Scan for the cell matching the given text and deliver its (X, Y) coordinate at center. 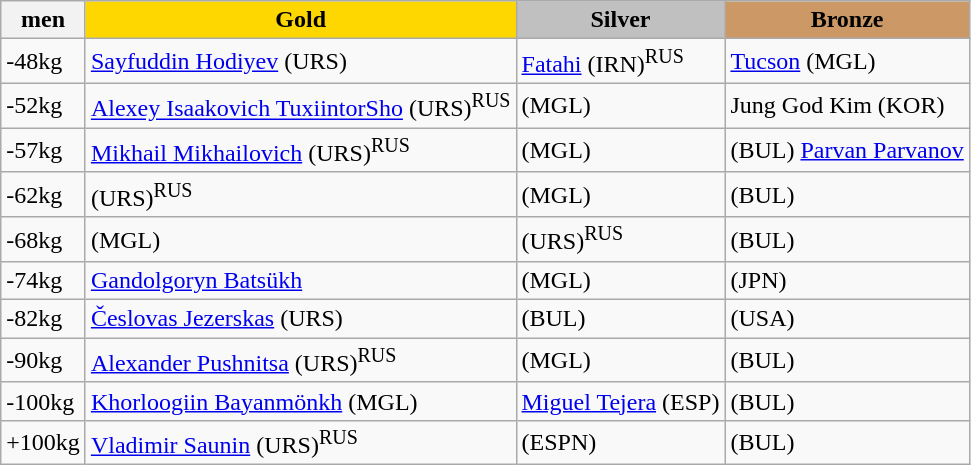
-90kg (44, 360)
-52kg (44, 106)
Alexander Pushnitsa (URS)RUS (300, 360)
men (44, 20)
+100kg (44, 442)
-68kg (44, 240)
(USA) (847, 319)
-74kg (44, 281)
Mikhail Mikhailovich (URS)RUS (300, 150)
Khorloogiin Bayanmönkh (MGL) (300, 401)
Česlovas Jezerskas (URS) (300, 319)
Jung God Kim (KOR) (847, 106)
(BUL) Parvan Parvanov (847, 150)
(ESPN) (620, 442)
Tucson (MGL) (847, 62)
Bronze (847, 20)
-57kg (44, 150)
-82kg (44, 319)
Vladimir Saunin (URS)RUS (300, 442)
Alexey Isaakovich TuxiintorSho (URS)RUS (300, 106)
-48kg (44, 62)
Miguel Tejera (ESP) (620, 401)
Silver (620, 20)
Gandolgoryn Batsükh (300, 281)
(JPN) (847, 281)
-62kg (44, 194)
Sayfuddin Hodiyev (URS) (300, 62)
-100kg (44, 401)
Fatahi (IRN)RUS (620, 62)
Gold (300, 20)
